From the cell containing the given text, extract its center point as [X, Y] coordinate. 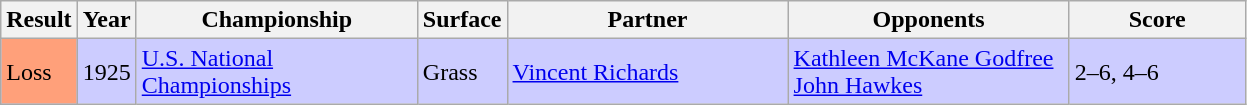
Vincent Richards [648, 72]
Loss [39, 72]
Score [1157, 20]
Opponents [928, 20]
Year [106, 20]
1925 [106, 72]
Grass [462, 72]
U.S. National Championships [276, 72]
Championship [276, 20]
Result [39, 20]
Partner [648, 20]
Surface [462, 20]
2–6, 4–6 [1157, 72]
Kathleen McKane Godfree John Hawkes [928, 72]
